Detect which cell encompasses the target text, then output its [X, Y] center coordinate. 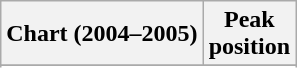
Chart (2004–2005) [102, 34]
Peakposition [249, 34]
